From the cell containing the given text, extract its center point as [x, y] coordinate. 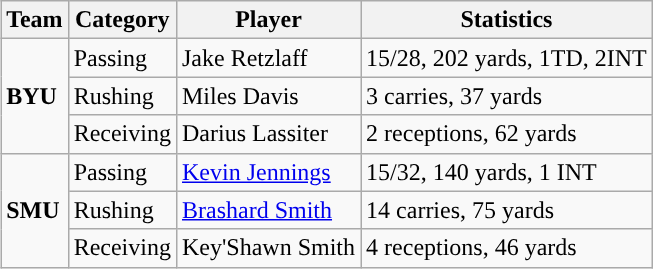
Category [122, 20]
2 receptions, 62 yards [507, 134]
Kevin Jennings [268, 172]
Darius Lassiter [268, 134]
Miles Davis [268, 96]
SMU [35, 210]
14 carries, 75 yards [507, 210]
Team [35, 20]
Brashard Smith [268, 210]
15/28, 202 yards, 1TD, 2INT [507, 58]
4 receptions, 46 yards [507, 248]
Key'Shawn Smith [268, 248]
Player [268, 20]
Statistics [507, 20]
3 carries, 37 yards [507, 96]
BYU [35, 96]
15/32, 140 yards, 1 INT [507, 172]
Jake Retzlaff [268, 58]
